Determine the (x, y) coordinate at the center of the cell enclosing the given text.  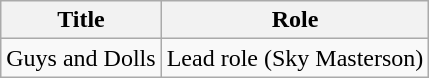
Role (295, 20)
Lead role (Sky Masterson) (295, 58)
Title (81, 20)
Guys and Dolls (81, 58)
